For the text-containing cell, return its midpoint in [x, y] coordinate format. 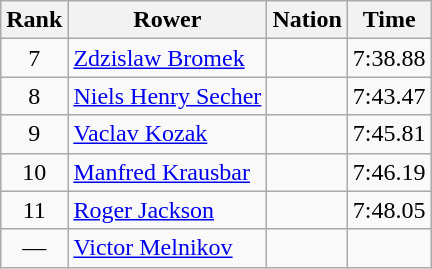
7:46.19 [389, 172]
7:48.05 [389, 210]
11 [34, 210]
Rower [168, 20]
Zdzislaw Bromek [168, 58]
Roger Jackson [168, 210]
10 [34, 172]
Nation [307, 20]
Manfred Krausbar [168, 172]
Niels Henry Secher [168, 96]
9 [34, 134]
7:38.88 [389, 58]
7:45.81 [389, 134]
Rank [34, 20]
8 [34, 96]
7 [34, 58]
Vaclav Kozak [168, 134]
Victor Melnikov [168, 248]
— [34, 248]
7:43.47 [389, 96]
Time [389, 20]
